For the text-containing cell, return its midpoint in [x, y] coordinate format. 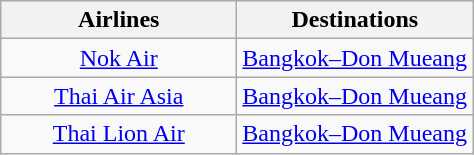
Destinations [355, 20]
Thai Lion Air [119, 134]
Thai Air Asia [119, 96]
Nok Air [119, 58]
Airlines [119, 20]
